Search for the cell housing the specified text and yield its [x, y] center coordinate. 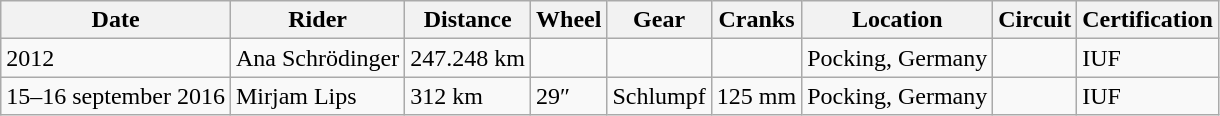
Ana Schrödinger [317, 58]
Mirjam Lips [317, 96]
Schlumpf [659, 96]
125 mm [756, 96]
Distance [468, 20]
Wheel [569, 20]
Rider [317, 20]
Circuit [1035, 20]
15–16 september 2016 [116, 96]
Gear [659, 20]
Location [898, 20]
247.248 km [468, 58]
Certification [1148, 20]
29″ [569, 96]
Cranks [756, 20]
Date [116, 20]
312 km [468, 96]
2012 [116, 58]
